Output the [x, y] coordinate of the center of the cell containing the given text.  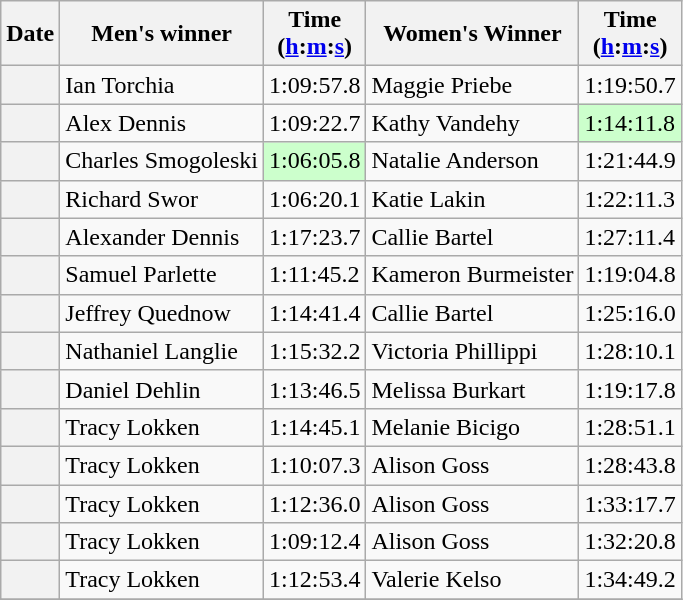
1:15:32.2 [315, 351]
1:10:07.3 [315, 465]
1:12:36.0 [315, 503]
1:22:11.3 [630, 199]
1:06:20.1 [315, 199]
1:12:53.4 [315, 580]
1:17:23.7 [315, 237]
1:14:41.4 [315, 313]
1:19:04.8 [630, 275]
1:14:11.8 [630, 123]
1:25:16.0 [630, 313]
Nathaniel Langlie [162, 351]
Valerie Kelso [472, 580]
Daniel Dehlin [162, 389]
Katie Lakin [472, 199]
Richard Swor [162, 199]
Victoria Phillippi [472, 351]
1:09:22.7 [315, 123]
Alex Dennis [162, 123]
Kathy Vandehy [472, 123]
Men's winner [162, 34]
Charles Smogoleski [162, 161]
Melanie Bicigo [472, 427]
Natalie Anderson [472, 161]
Date [30, 34]
Alexander Dennis [162, 237]
1:19:50.7 [630, 85]
Samuel Parlette [162, 275]
1:28:51.1 [630, 427]
1:33:17.7 [630, 503]
1:28:10.1 [630, 351]
1:28:43.8 [630, 465]
Melissa Burkart [472, 389]
1:34:49.2 [630, 580]
Kameron Burmeister [472, 275]
1:09:57.8 [315, 85]
Maggie Priebe [472, 85]
1:21:44.9 [630, 161]
1:13:46.5 [315, 389]
1:06:05.8 [315, 161]
Women's Winner [472, 34]
Ian Torchia [162, 85]
1:09:12.4 [315, 542]
1:19:17.8 [630, 389]
1:14:45.1 [315, 427]
1:32:20.8 [630, 542]
Jeffrey Quednow [162, 313]
1:11:45.2 [315, 275]
1:27:11.4 [630, 237]
